Extract the [x, y] coordinate from the center of the cell holding the provided text.  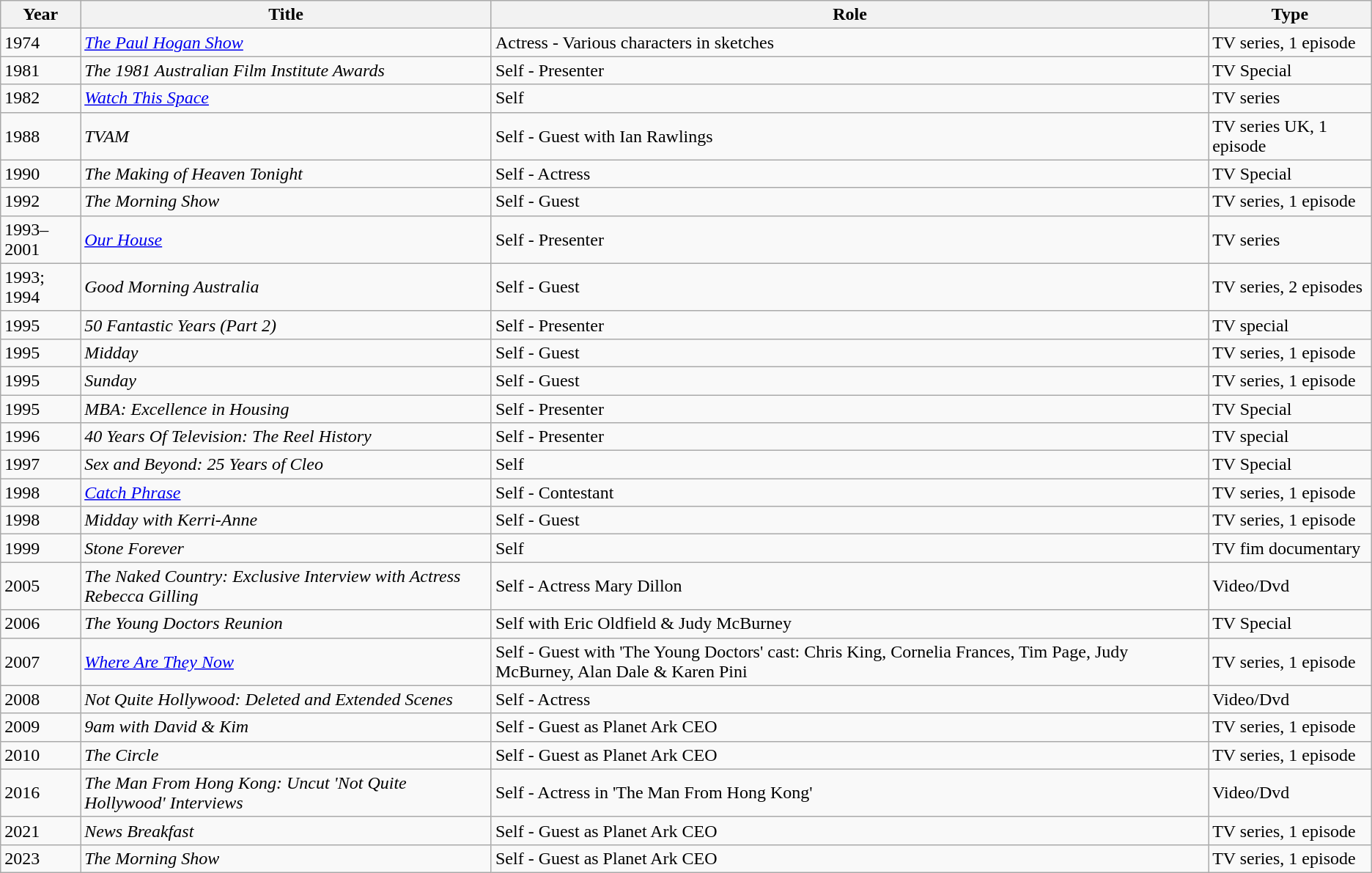
The Circle [286, 755]
1996 [41, 437]
Year [41, 15]
News Breakfast [286, 830]
Stone Forever [286, 548]
Role [849, 15]
1993; 1994 [41, 287]
2016 [41, 793]
Self - Actress Mary Dillon [849, 586]
The 1981 Australian Film Institute Awards [286, 70]
The Young Doctors Reunion [286, 624]
TV fim documentary [1290, 548]
The Man From Hong Kong: Uncut 'Not Quite Hollywood' Interviews [286, 793]
Sunday [286, 380]
MBA: Excellence in Housing [286, 408]
Where Are They Now [286, 661]
2010 [41, 755]
Title [286, 15]
50 Fantastic Years (Part 2) [286, 325]
1997 [41, 465]
2006 [41, 624]
Self - Contestant [849, 493]
The Paul Hogan Show [286, 43]
Our House [286, 239]
1990 [41, 174]
2023 [41, 858]
40 Years Of Television: The Reel History [286, 437]
Type [1290, 15]
1982 [41, 98]
Watch This Space [286, 98]
Midday with Kerri-Anne [286, 520]
9am with David & Kim [286, 727]
Self - Guest with Ian Rawlings [849, 136]
TVAM [286, 136]
1974 [41, 43]
Midday [286, 353]
1992 [41, 202]
Self with Eric Oldfield & Judy McBurney [849, 624]
Catch Phrase [286, 493]
2021 [41, 830]
Not Quite Hollywood: Deleted and Extended Scenes [286, 699]
The Making of Heaven Tonight [286, 174]
Actress - Various characters in sketches [849, 43]
TV series UK, 1 episode [1290, 136]
Self - Guest with 'The Young Doctors' cast: Chris King, Cornelia Frances, Tim Page, Judy McBurney, Alan Dale & Karen Pini [849, 661]
2007 [41, 661]
Sex and Beyond: 25 Years of Cleo [286, 465]
The Naked Country: Exclusive Interview with Actress Rebecca Gilling [286, 586]
TV series, 2 episodes [1290, 287]
2009 [41, 727]
2008 [41, 699]
Good Morning Australia [286, 287]
1993–2001 [41, 239]
Self - Actress in 'The Man From Hong Kong' [849, 793]
1988 [41, 136]
1999 [41, 548]
2005 [41, 586]
1981 [41, 70]
